Scan for the cell matching the given text and deliver its (x, y) coordinate at center. 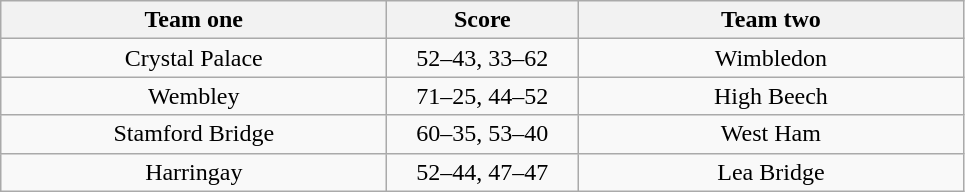
Team one (194, 20)
Lea Bridge (771, 172)
Crystal Palace (194, 58)
Stamford Bridge (194, 134)
71–25, 44–52 (482, 96)
60–35, 53–40 (482, 134)
High Beech (771, 96)
52–43, 33–62 (482, 58)
Wimbledon (771, 58)
52–44, 47–47 (482, 172)
Team two (771, 20)
Score (482, 20)
Wembley (194, 96)
Harringay (194, 172)
West Ham (771, 134)
